Output the (X, Y) coordinate of the center of the cell containing the given text.  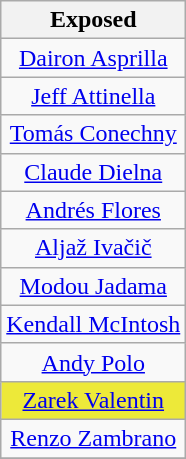
Andrés Flores (94, 210)
Claude Dielna (94, 172)
Exposed (94, 20)
Dairon Asprilla (94, 58)
Modou Jadama (94, 286)
Tomás Conechny (94, 134)
Kendall McIntosh (94, 324)
Zarek Valentin (94, 400)
Aljaž Ivačič (94, 248)
Renzo Zambrano (94, 438)
Andy Polo (94, 362)
Jeff Attinella (94, 96)
